Pinpoint the cell where the given text exists, returning its (x, y) midpoint coordinate. 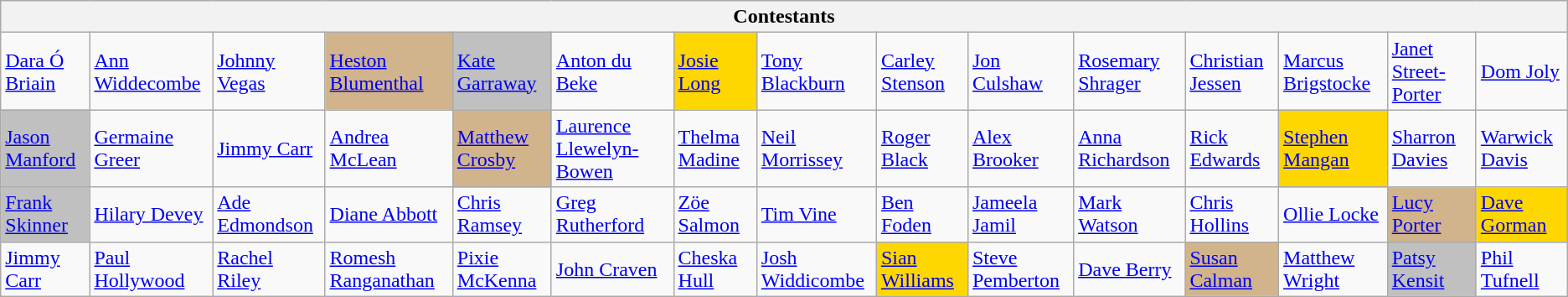
Chris Hollins (1232, 215)
Janet Street-Porter (1431, 71)
Matthew Wright (1333, 268)
Dave Gorman (1521, 215)
Andrea McLean (389, 148)
Josh Widdicombe (816, 268)
Kate Garraway (502, 71)
Dave Berry (1129, 268)
Diane Abbott (389, 215)
Rosemary Shrager (1129, 71)
Chris Ramsey (502, 215)
Zöe Salmon (715, 215)
Dom Joly (1521, 71)
Stephen Mangan (1333, 148)
Christian Jessen (1232, 71)
Ade Edmondson (269, 215)
Alex Brooker (1020, 148)
Sharron Davies (1431, 148)
Lucy Porter (1431, 215)
Rachel Riley (269, 268)
Sian Williams (921, 268)
Anton du Beke (612, 71)
Tim Vine (816, 215)
Jon Culshaw (1020, 71)
Matthew Crosby (502, 148)
Contestants (784, 17)
Susan Calman (1232, 268)
Patsy Kensit (1431, 268)
Neil Morrissey (816, 148)
Hilary Devey (151, 215)
Johnny Vegas (269, 71)
Roger Black (921, 148)
Warwick Davis (1521, 148)
Phil Tufnell (1521, 268)
Pixie McKenna (502, 268)
Anna Richardson (1129, 148)
Marcus Brigstocke (1333, 71)
Ben Foden (921, 215)
Thelma Madine (715, 148)
Steve Pemberton (1020, 268)
Tony Blackburn (816, 71)
Frank Skinner (45, 215)
Josie Long (715, 71)
John Craven (612, 268)
Germaine Greer (151, 148)
Ollie Locke (1333, 215)
Rick Edwards (1232, 148)
Cheska Hull (715, 268)
Paul Hollywood (151, 268)
Heston Blumenthal (389, 71)
Carley Stenson (921, 71)
Romesh Ranganathan (389, 268)
Jameela Jamil (1020, 215)
Jason Manford (45, 148)
Mark Watson (1129, 215)
Ann Widdecombe (151, 71)
Laurence Llewelyn-Bowen (612, 148)
Greg Rutherford (612, 215)
Dara Ó Briain (45, 71)
